Detect which cell encompasses the target text, then output its [X, Y] center coordinate. 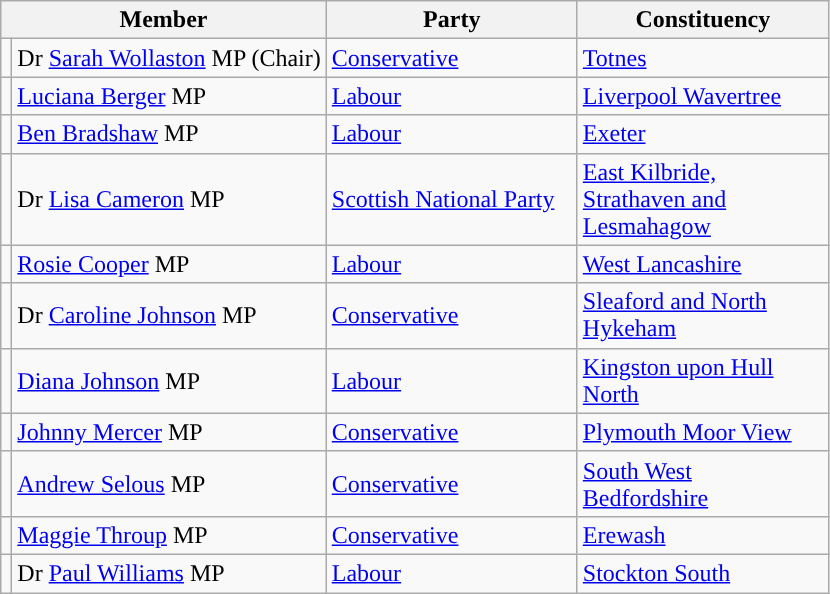
East Kilbride, Strathaven and Lesmahagow [702, 199]
Ben Bradshaw MP [169, 134]
Kingston upon Hull North [702, 380]
Exeter [702, 134]
Andrew Selous MP [169, 484]
Constituency [702, 20]
Stockton South [702, 573]
Scottish National Party [452, 199]
Party [452, 20]
Dr Sarah Wollaston MP (Chair) [169, 58]
Liverpool Wavertree [702, 96]
Member [164, 20]
Dr Paul Williams MP [169, 573]
Rosie Cooper MP [169, 264]
Maggie Throup MP [169, 535]
Totnes [702, 58]
Sleaford and North Hykeham [702, 316]
Dr Caroline Johnson MP [169, 316]
Erewash [702, 535]
Luciana Berger MP [169, 96]
Johnny Mercer MP [169, 432]
South West Bedfordshire [702, 484]
Plymouth Moor View [702, 432]
Dr Lisa Cameron MP [169, 199]
Diana Johnson MP [169, 380]
West Lancashire [702, 264]
